Extract the [X, Y] coordinate from the center of the cell holding the provided text.  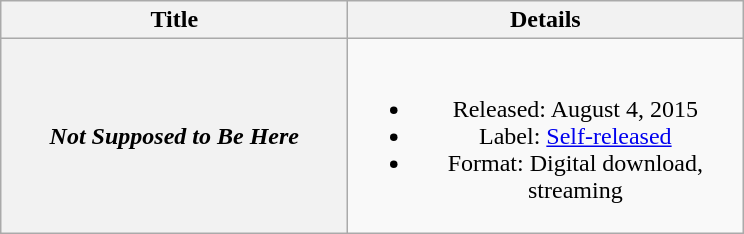
Details [546, 20]
Title [174, 20]
Released: August 4, 2015Label: Self-releasedFormat: Digital download, streaming [546, 136]
Not Supposed to Be Here [174, 136]
